For the text-containing cell, return its midpoint in (x, y) coordinate format. 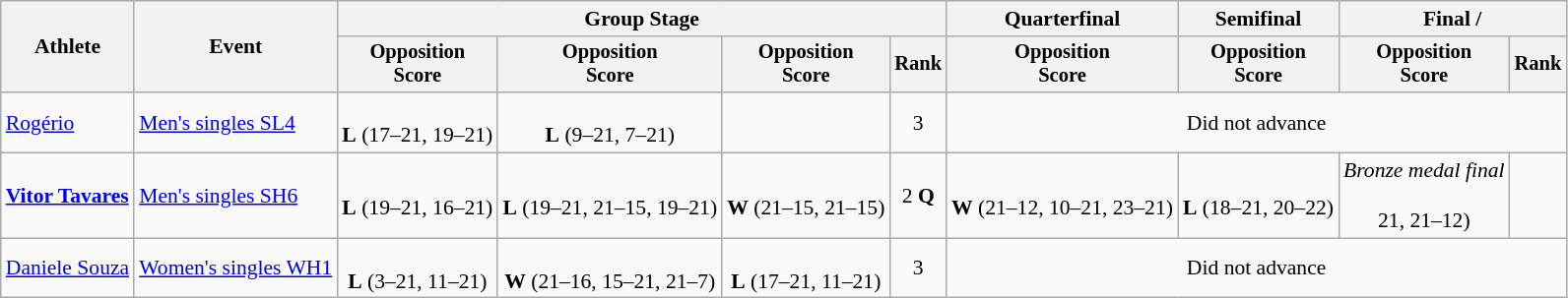
L (9–21, 7–21) (610, 122)
Semifinal (1259, 19)
L (17–21, 19–21) (418, 122)
W (21–16, 15–21, 21–7) (610, 268)
Men's singles SH6 (235, 197)
L (18–21, 20–22) (1259, 197)
L (3–21, 11–21) (418, 268)
L (17–21, 11–21) (806, 268)
Rogério (67, 122)
W (21–15, 21–15) (806, 197)
Final / (1452, 19)
Group Stage (642, 19)
Quarterfinal (1062, 19)
Vitor Tavares (67, 197)
Daniele Souza (67, 268)
L (19–21, 21–15, 19–21) (610, 197)
2 Q (918, 197)
Athlete (67, 47)
Women's singles WH1 (235, 268)
Event (235, 47)
L (19–21, 16–21) (418, 197)
W (21–12, 10–21, 23–21) (1062, 197)
Men's singles SL4 (235, 122)
Bronze medal final21, 21–12) (1424, 197)
